Capture the cell that displays the provided text and extract its (x, y) central coordinate. 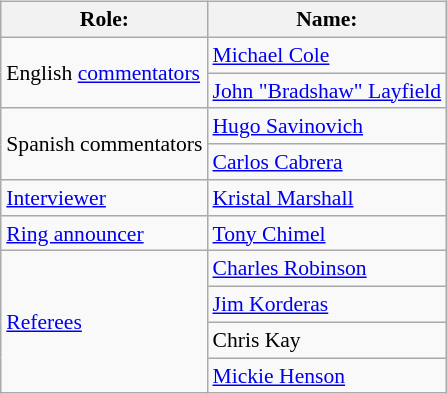
Tony Chimel (326, 233)
Jim Korderas (326, 305)
Spanish commentators (104, 144)
Role: (104, 20)
Chris Kay (326, 340)
Ring announcer (104, 233)
Charles Robinson (326, 269)
English commentators (104, 72)
Interviewer (104, 198)
Carlos Cabrera (326, 162)
John "Bradshaw" Layfield (326, 91)
Kristal Marshall (326, 198)
Hugo Savinovich (326, 126)
Mickie Henson (326, 376)
Name: (326, 20)
Michael Cole (326, 55)
Referees (104, 322)
